Output the (X, Y) coordinate of the center of the cell containing the given text.  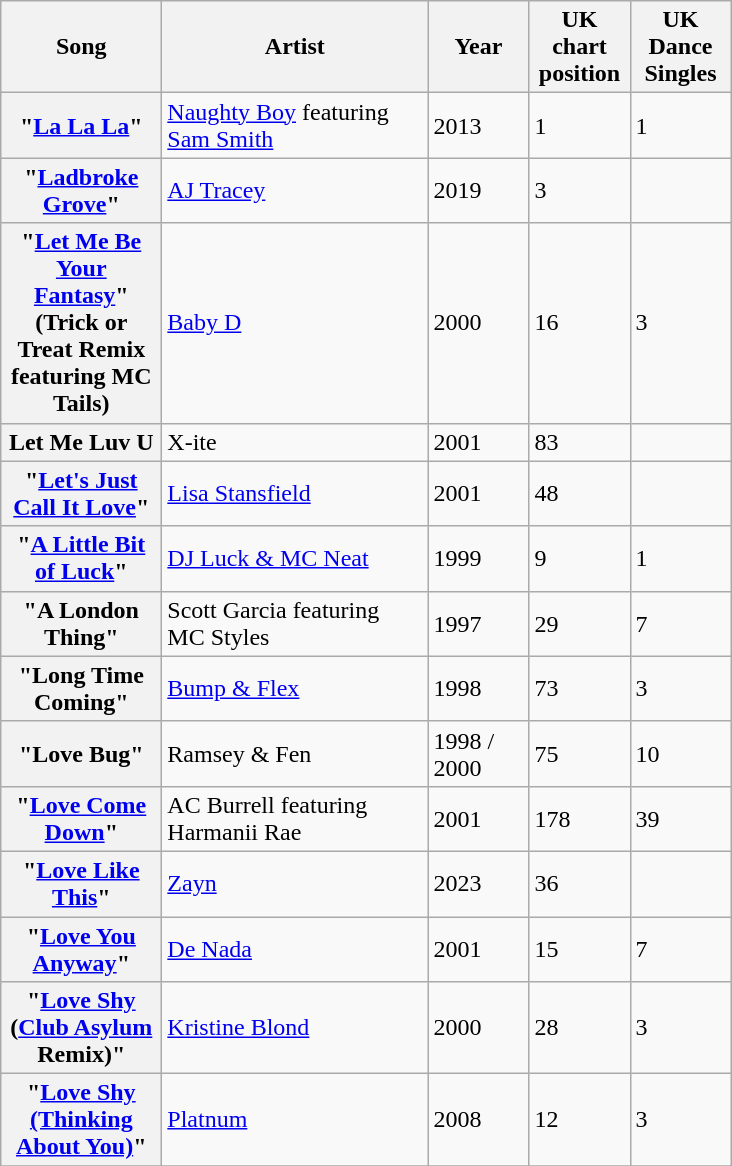
178 (580, 818)
Baby D (295, 323)
UK Dance Singles (680, 47)
48 (580, 494)
"Long Time Coming" (82, 688)
"Love Come Down" (82, 818)
"Ladbroke Grove" (82, 190)
"A Little Bit of Luck" (82, 558)
36 (580, 884)
Naughty Boy featuring Sam Smith (295, 126)
2023 (478, 884)
75 (580, 754)
AC Burrell featuring Harmanii Rae (295, 818)
28 (580, 1028)
1998 / 2000 (478, 754)
1998 (478, 688)
83 (580, 442)
"La La La" (82, 126)
Zayn (295, 884)
UK chart position (580, 47)
"Love Bug" (82, 754)
Year (478, 47)
9 (580, 558)
"Love Shy (Club Asylum Remix)" (82, 1028)
"Love Like This" (82, 884)
Platnum (295, 1120)
X-ite (295, 442)
1997 (478, 624)
AJ Tracey (295, 190)
2019 (478, 190)
10 (680, 754)
39 (680, 818)
"Let's Just Call It Love" (82, 494)
De Nada (295, 948)
29 (580, 624)
"Love You Anyway" (82, 948)
2013 (478, 126)
Ramsey & Fen (295, 754)
16 (580, 323)
12 (580, 1120)
2008 (478, 1120)
"Let Me Be Your Fantasy" (Trick or Treat Remix featuring MC Tails) (82, 323)
"Love Shy (Thinking About You)" (82, 1120)
Song (82, 47)
15 (580, 948)
DJ Luck & MC Neat (295, 558)
Let Me Luv U (82, 442)
"A London Thing" (82, 624)
1999 (478, 558)
Kristine Blond (295, 1028)
Scott Garcia featuring MC Styles (295, 624)
Bump & Flex (295, 688)
Lisa Stansfield (295, 494)
Artist (295, 47)
73 (580, 688)
